Search for the cell housing the specified text and yield its (X, Y) center coordinate. 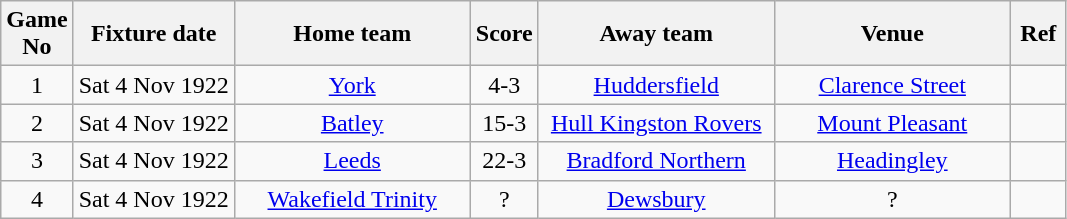
Headingley (892, 161)
15-3 (504, 123)
Wakefield Trinity (352, 199)
4-3 (504, 85)
Score (504, 34)
Bradford Northern (656, 161)
2 (37, 123)
4 (37, 199)
Mount Pleasant (892, 123)
Hull Kingston Rovers (656, 123)
Huddersfield (656, 85)
3 (37, 161)
Batley (352, 123)
Dewsbury (656, 199)
Clarence Street (892, 85)
Ref (1038, 34)
Venue (892, 34)
1 (37, 85)
22-3 (504, 161)
Home team (352, 34)
York (352, 85)
Leeds (352, 161)
Away team (656, 34)
Fixture date (154, 34)
Game No (37, 34)
